Pinpoint the cell where the given text exists, returning its (x, y) midpoint coordinate. 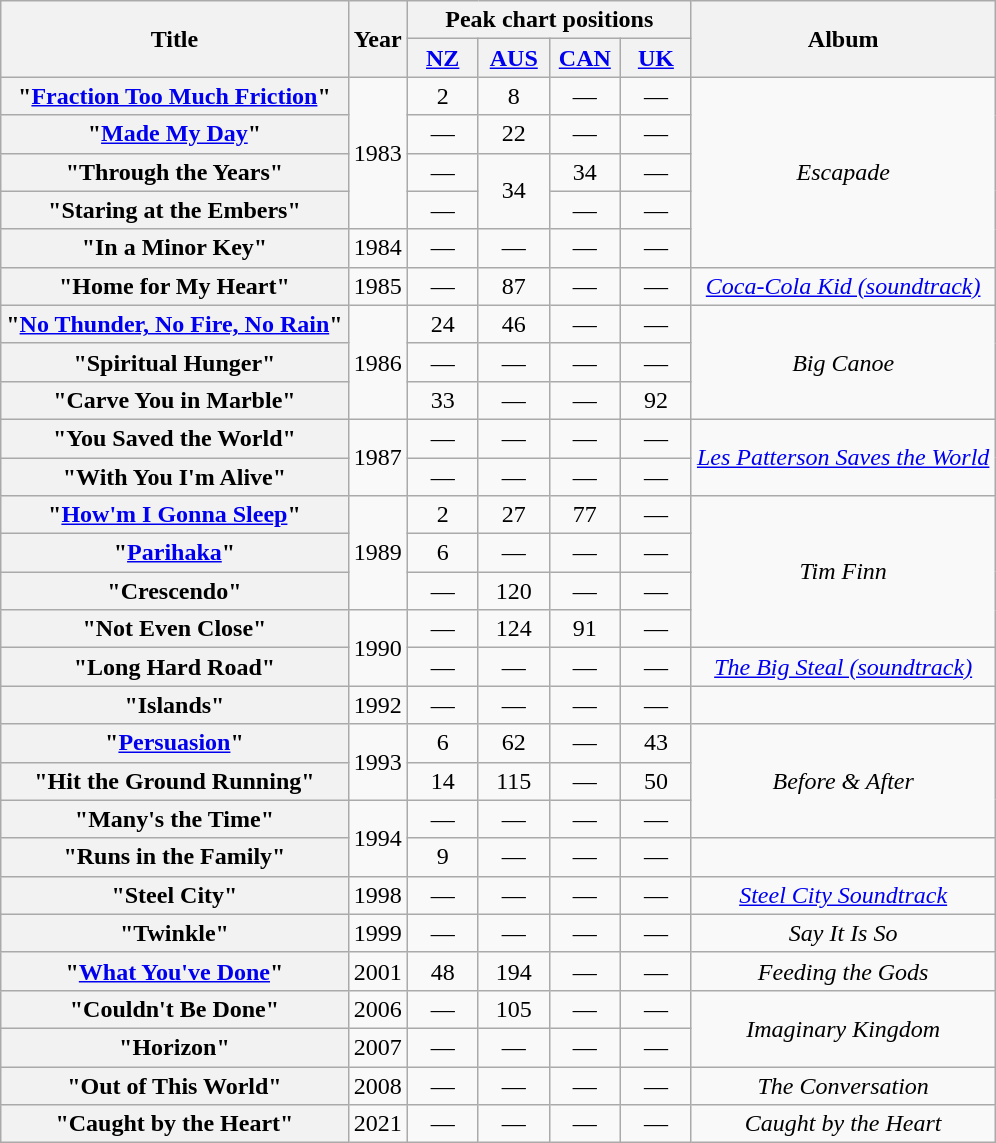
91 (584, 629)
"With You I'm Alive" (174, 477)
Les Patterson Saves the World (842, 457)
"Persuasion" (174, 743)
Escapade (842, 172)
Caught by the Heart (842, 1124)
"Carve You in Marble" (174, 400)
Album (842, 39)
"Spiritual Hunger" (174, 362)
"Couldn't Be Done" (174, 1009)
Title (174, 39)
Say It Is So (842, 933)
"Staring at the Embers" (174, 210)
"In a Minor Key" (174, 248)
"Fraction Too Much Friction" (174, 96)
8 (514, 96)
1993 (378, 762)
"Hit the Ground Running" (174, 781)
1983 (378, 153)
NZ (442, 58)
"How'm I Gonna Sleep" (174, 515)
1992 (378, 705)
1999 (378, 933)
43 (656, 743)
Year (378, 39)
The Conversation (842, 1085)
"Caught by the Heart" (174, 1124)
92 (656, 400)
Before & After (842, 781)
Tim Finn (842, 572)
1985 (378, 286)
Coca-Cola Kid (soundtrack) (842, 286)
"Horizon" (174, 1047)
2001 (378, 971)
Peak chart positions (549, 20)
"Made My Day" (174, 134)
Steel City Soundtrack (842, 895)
"Long Hard Road" (174, 667)
"Islands" (174, 705)
1986 (378, 362)
22 (514, 134)
50 (656, 781)
AUS (514, 58)
115 (514, 781)
Imaginary Kingdom (842, 1028)
"Twinkle" (174, 933)
1990 (378, 648)
48 (442, 971)
120 (514, 591)
The Big Steal (soundtrack) (842, 667)
UK (656, 58)
1998 (378, 895)
"Home for My Heart" (174, 286)
124 (514, 629)
Big Canoe (842, 362)
"What You've Done" (174, 971)
105 (514, 1009)
"Through the Years" (174, 172)
"Runs in the Family" (174, 857)
46 (514, 324)
1994 (378, 838)
2008 (378, 1085)
"Not Even Close" (174, 629)
24 (442, 324)
9 (442, 857)
2007 (378, 1047)
27 (514, 515)
62 (514, 743)
"No Thunder, No Fire, No Rain" (174, 324)
"Steel City" (174, 895)
2021 (378, 1124)
CAN (584, 58)
"Out of This World" (174, 1085)
77 (584, 515)
1989 (378, 553)
1987 (378, 457)
2006 (378, 1009)
"Crescendo" (174, 591)
Feeding the Gods (842, 971)
1984 (378, 248)
"Parihaka" (174, 553)
"Many's the Time" (174, 819)
14 (442, 781)
87 (514, 286)
194 (514, 971)
33 (442, 400)
"You Saved the World" (174, 438)
